Return the [X, Y] coordinate for the center point of the cell that contains the specified text.  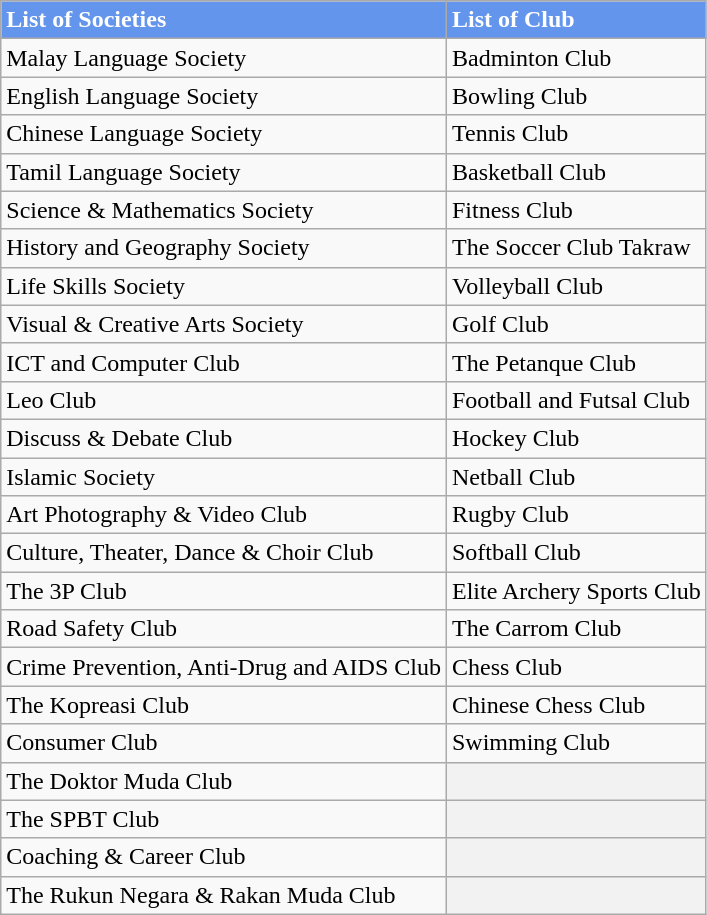
History and Geography Society [224, 248]
Rugby Club [576, 515]
Malay Language Society [224, 58]
Chinese Chess Club [576, 705]
Hockey Club [576, 438]
Elite Archery Sports Club [576, 591]
Netball Club [576, 477]
Volleyball Club [576, 286]
Badminton Club [576, 58]
Swimming Club [576, 743]
List of Societies [224, 20]
The Kopreasi Club [224, 705]
The Petanque Club [576, 362]
Consumer Club [224, 743]
Fitness Club [576, 210]
Visual & Creative Arts Society [224, 324]
Chinese Language Society [224, 134]
Road Safety Club [224, 629]
Basketball Club [576, 172]
The SPBT Club [224, 819]
Coaching & Career Club [224, 857]
Football and Futsal Club [576, 400]
Tennis Club [576, 134]
The Carrom Club [576, 629]
Chess Club [576, 667]
Islamic Society [224, 477]
Science & Mathematics Society [224, 210]
The 3P Club [224, 591]
Art Photography & Video Club [224, 515]
Softball Club [576, 553]
Discuss & Debate Club [224, 438]
Bowling Club [576, 96]
English Language Society [224, 96]
Leo Club [224, 400]
Tamil Language Society [224, 172]
Crime Prevention, Anti-Drug and AIDS Club [224, 667]
Golf Club [576, 324]
ICT and Computer Club [224, 362]
The Soccer Club Takraw [576, 248]
The Rukun Negara & Rakan Muda Club [224, 895]
Culture, Theater, Dance & Choir Club [224, 553]
The Doktor Muda Club [224, 781]
Life Skills Society [224, 286]
List of Club [576, 20]
